For the text-containing cell, return its midpoint in (x, y) coordinate format. 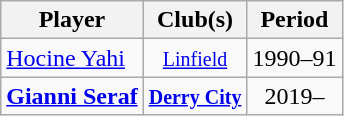
Linfield (195, 58)
Period (294, 20)
Club(s) (195, 20)
Hocine Yahi (72, 58)
2019– (294, 96)
Derry City (195, 96)
Gianni Seraf (72, 96)
Player (72, 20)
1990–91 (294, 58)
